Locate the cell with the specified text and output its [x, y] center coordinate. 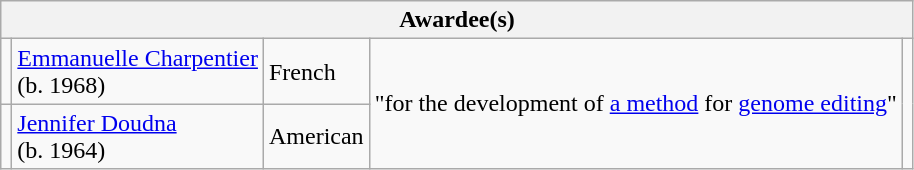
American [316, 136]
French [316, 72]
Jennifer Doudna(b. 1964) [138, 136]
Emmanuelle Charpentier(b. 1968) [138, 72]
"for the development of a method for genome editing" [636, 104]
Awardee(s) [458, 20]
